Return the (X, Y) coordinate for the center point of the cell that contains the specified text.  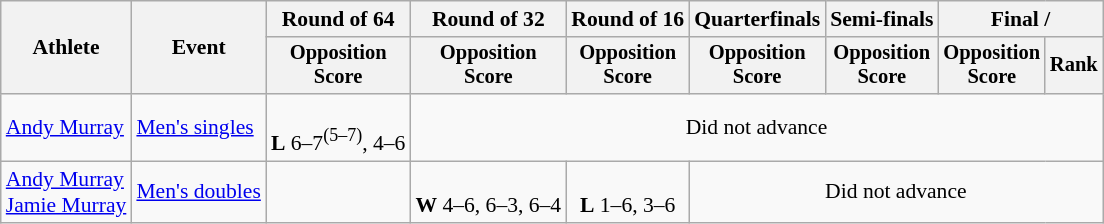
Round of 64 (338, 19)
L 6–7(5–7), 4–6 (338, 128)
W 4–6, 6–3, 6–4 (488, 192)
Athlete (66, 48)
Andy Murray (66, 128)
Round of 32 (488, 19)
Final / (1020, 19)
Men's doubles (198, 192)
Round of 16 (628, 19)
Semi-finals (882, 19)
Andy MurrayJamie Murray (66, 192)
L 1–6, 3–6 (628, 192)
Event (198, 48)
Rank (1074, 66)
Men's singles (198, 128)
Quarterfinals (757, 19)
